Extract the [X, Y] coordinate from the center of the cell holding the provided text.  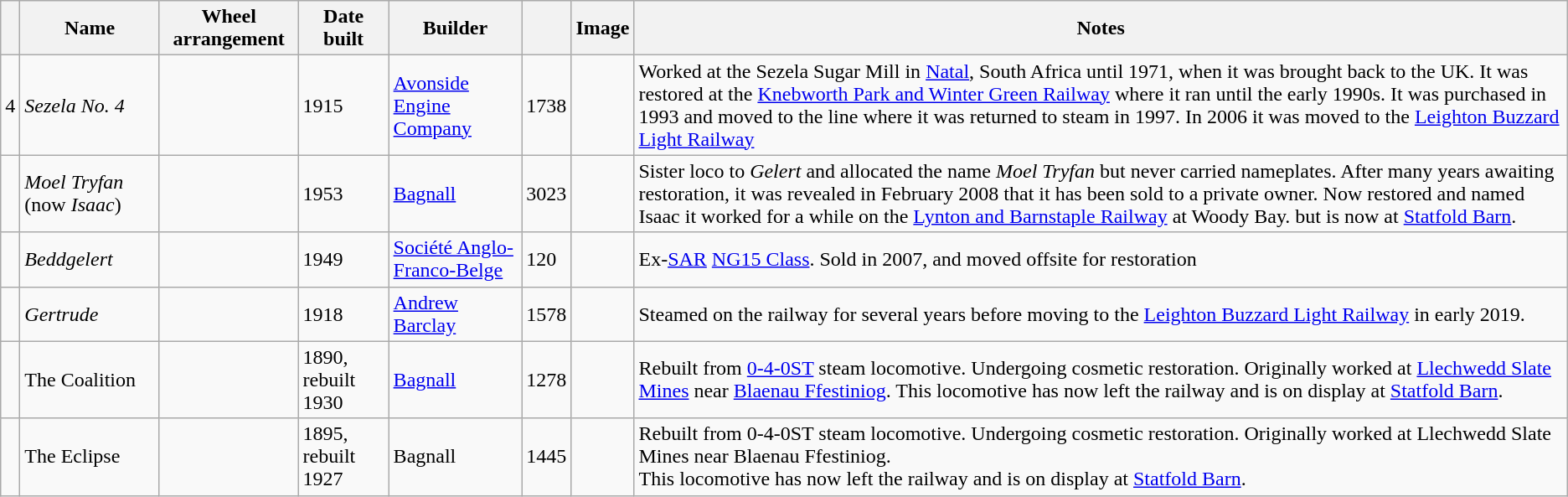
The Coalition [90, 380]
1578 [546, 313]
Société Anglo-Franco-Belge [456, 260]
1949 [343, 260]
Notes [1101, 28]
Beddgelert [90, 260]
120 [546, 260]
Name [90, 28]
1895, rebuilt 1927 [343, 457]
Builder [456, 28]
Wheel arrangement [229, 28]
1445 [546, 457]
Sezela No. 4 [90, 106]
Andrew Barclay [456, 313]
1890, rebuilt 1930 [343, 380]
Avonside Engine Company [456, 106]
1278 [546, 380]
3023 [546, 194]
1918 [343, 313]
Steamed on the railway for several years before moving to the Leighton Buzzard Light Railway in early 2019. [1101, 313]
Gertrude [90, 313]
1738 [546, 106]
Date built [343, 28]
4 [10, 106]
1953 [343, 194]
Ex-SAR NG15 Class. Sold in 2007, and moved offsite for restoration [1101, 260]
Moel Tryfan (now Isaac) [90, 194]
1915 [343, 106]
Image [603, 28]
The Eclipse [90, 457]
